Return the (x, y) coordinate for the center point of the cell that contains the specified text.  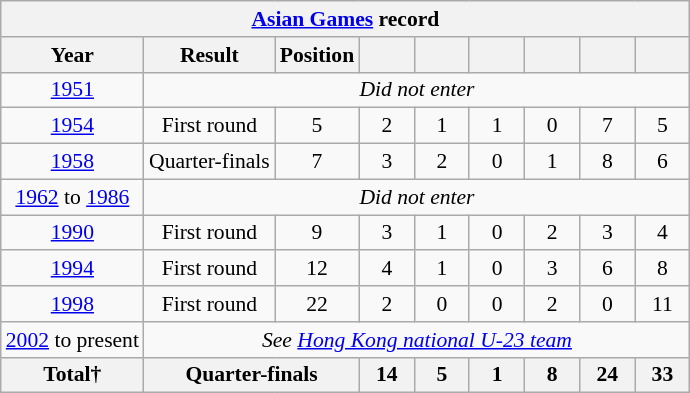
14 (386, 375)
Year (72, 55)
12 (317, 269)
Total† (72, 375)
1994 (72, 269)
Result (210, 55)
2002 to present (72, 340)
9 (317, 233)
Asian Games record (346, 19)
1951 (72, 90)
1998 (72, 304)
1990 (72, 233)
24 (608, 375)
See Hong Kong national U-23 team (417, 340)
1954 (72, 126)
Position (317, 55)
22 (317, 304)
1958 (72, 162)
11 (662, 304)
33 (662, 375)
1962 to 1986 (72, 197)
